Detect which cell encompasses the target text, then output its (X, Y) center coordinate. 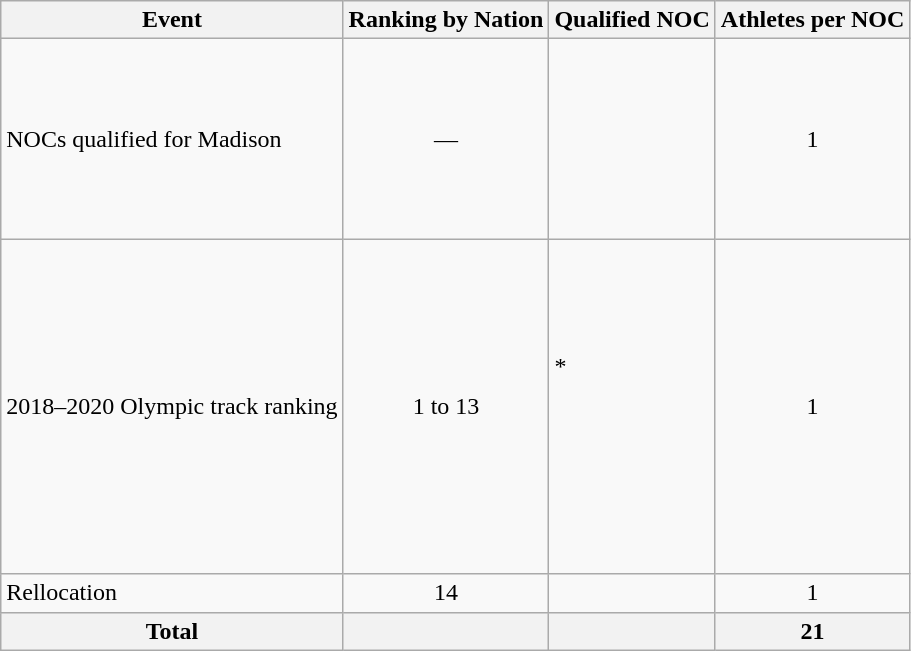
14 (446, 593)
Event (172, 20)
21 (812, 631)
— (446, 139)
Rellocation (172, 593)
Qualified NOC (632, 20)
NOCs qualified for Madison (172, 139)
Ranking by Nation (446, 20)
* (632, 406)
Total (172, 631)
1 to 13 (446, 406)
2018–2020 Olympic track ranking (172, 406)
Athletes per NOC (812, 20)
